Output the (x, y) coordinate of the center of the cell containing the given text.  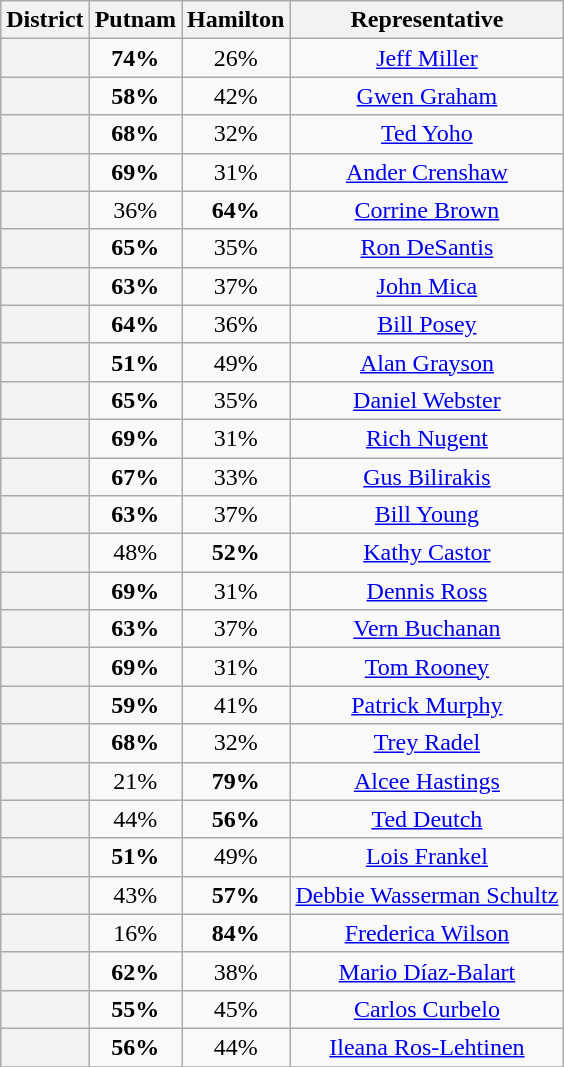
Gus Bilirakis (427, 477)
Mario Díaz-Balart (427, 971)
16% (135, 933)
59% (135, 705)
48% (135, 553)
Ander Crenshaw (427, 172)
Alcee Hastings (427, 781)
67% (135, 477)
58% (135, 96)
Rich Nugent (427, 438)
74% (135, 58)
Jeff Miller (427, 58)
Carlos Curbelo (427, 1009)
84% (236, 933)
Bill Young (427, 515)
Ileana Ros-Lehtinen (427, 1047)
33% (236, 477)
79% (236, 781)
Tom Rooney (427, 667)
Dennis Ross (427, 591)
Kathy Castor (427, 553)
Debbie Wasserman Schultz (427, 895)
John Mica (427, 286)
Ted Deutch (427, 819)
Ted Yoho (427, 134)
Corrine Brown (427, 210)
Bill Posey (427, 324)
21% (135, 781)
Hamilton (236, 20)
38% (236, 971)
Alan Grayson (427, 362)
Lois Frankel (427, 857)
43% (135, 895)
62% (135, 971)
Representative (427, 20)
41% (236, 705)
42% (236, 96)
Frederica Wilson (427, 933)
26% (236, 58)
Daniel Webster (427, 400)
57% (236, 895)
Putnam (135, 20)
Ron DeSantis (427, 248)
Gwen Graham (427, 96)
55% (135, 1009)
Patrick Murphy (427, 705)
52% (236, 553)
Vern Buchanan (427, 629)
45% (236, 1009)
District (45, 20)
Trey Radel (427, 743)
